Return (X, Y) of the center of cell containing provided text 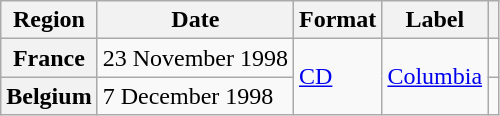
CD (338, 77)
Label (435, 20)
7 December 1998 (195, 96)
France (49, 58)
Columbia (435, 77)
Belgium (49, 96)
Region (49, 20)
23 November 1998 (195, 58)
Date (195, 20)
Format (338, 20)
